Locate the cell with the specified text and output its [X, Y] center coordinate. 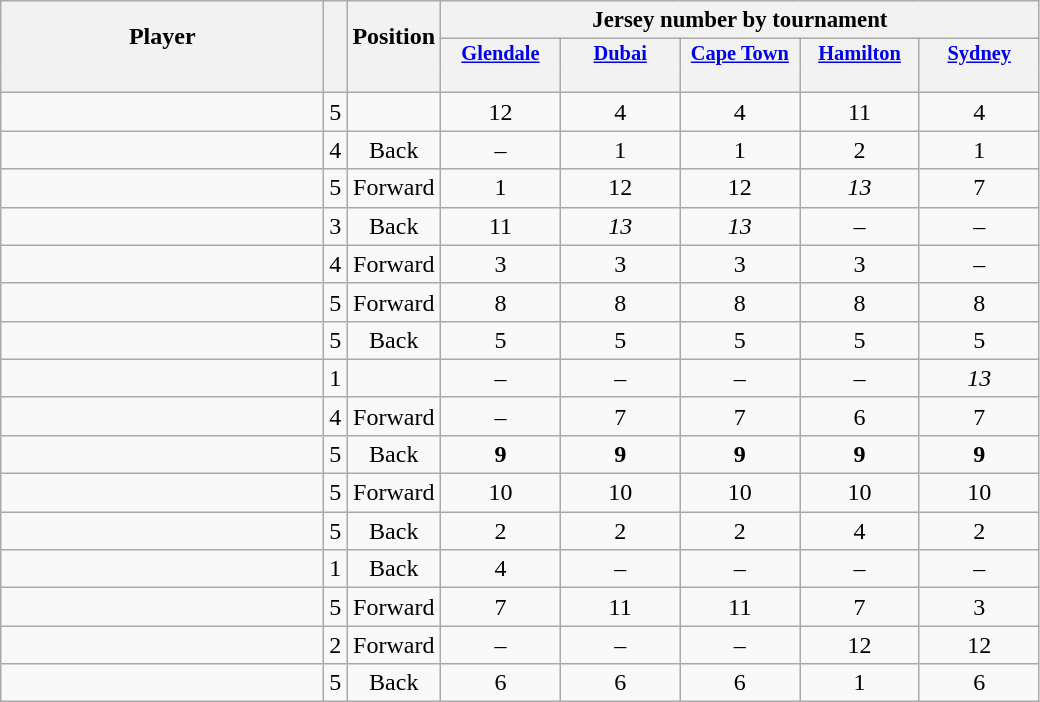
Cape Town [740, 54]
Glendale [501, 54]
Player [162, 36]
Sydney [979, 54]
Jersey number by tournament [740, 20]
Position [394, 36]
Hamilton [860, 54]
Dubai [620, 54]
